From the cell containing the given text, extract its center point as [x, y] coordinate. 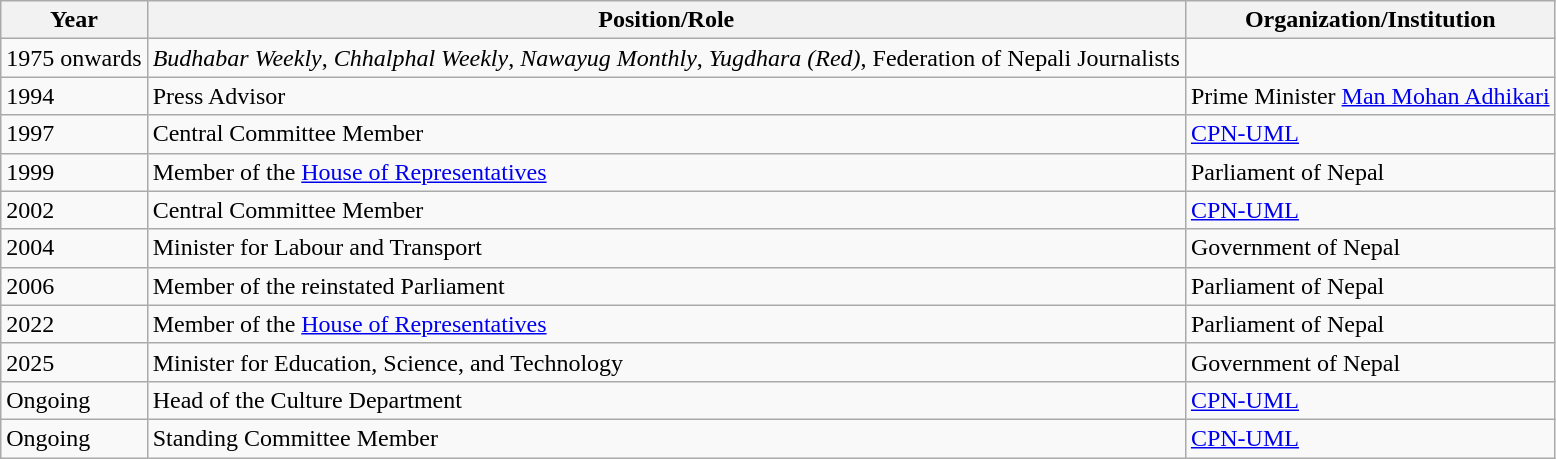
1999 [74, 172]
Standing Committee Member [666, 438]
Prime Minister Man Mohan Adhikari [1370, 96]
2025 [74, 362]
1997 [74, 134]
1994 [74, 96]
2004 [74, 248]
1975 onwards [74, 58]
2002 [74, 210]
Press Advisor [666, 96]
Position/Role [666, 20]
Minister for Education, Science, and Technology [666, 362]
Budhabar Weekly, Chhalphal Weekly, Nawayug Monthly, Yugdhara (Red), Federation of Nepali Journalists [666, 58]
Year [74, 20]
Member of the reinstated Parliament [666, 286]
Minister for Labour and Transport [666, 248]
Organization/Institution [1370, 20]
2022 [74, 324]
2006 [74, 286]
Head of the Culture Department [666, 400]
